Extract the (x, y) coordinate from the center of the cell holding the provided text.  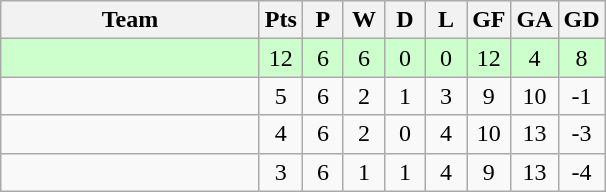
-1 (582, 96)
P (322, 20)
Team (130, 20)
5 (280, 96)
GD (582, 20)
D (404, 20)
Pts (280, 20)
GF (489, 20)
-3 (582, 134)
GA (534, 20)
8 (582, 58)
W (364, 20)
L (446, 20)
-4 (582, 172)
